Determine the [x, y] coordinate at the center of the cell enclosing the given text.  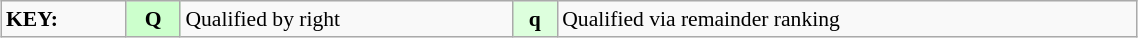
Qualified by right [346, 19]
q [536, 19]
Q [153, 19]
KEY: [64, 19]
Qualified via remainder ranking [847, 19]
